Output the [X, Y] coordinate of the center of the cell containing the given text.  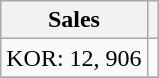
KOR: 12, 906 [74, 58]
Sales [74, 20]
